Provide the (x, y) coordinate of the cell's center where the given text is located.  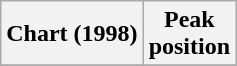
Peakposition (189, 34)
Chart (1998) (72, 34)
